Search for the cell housing the specified text and yield its (X, Y) center coordinate. 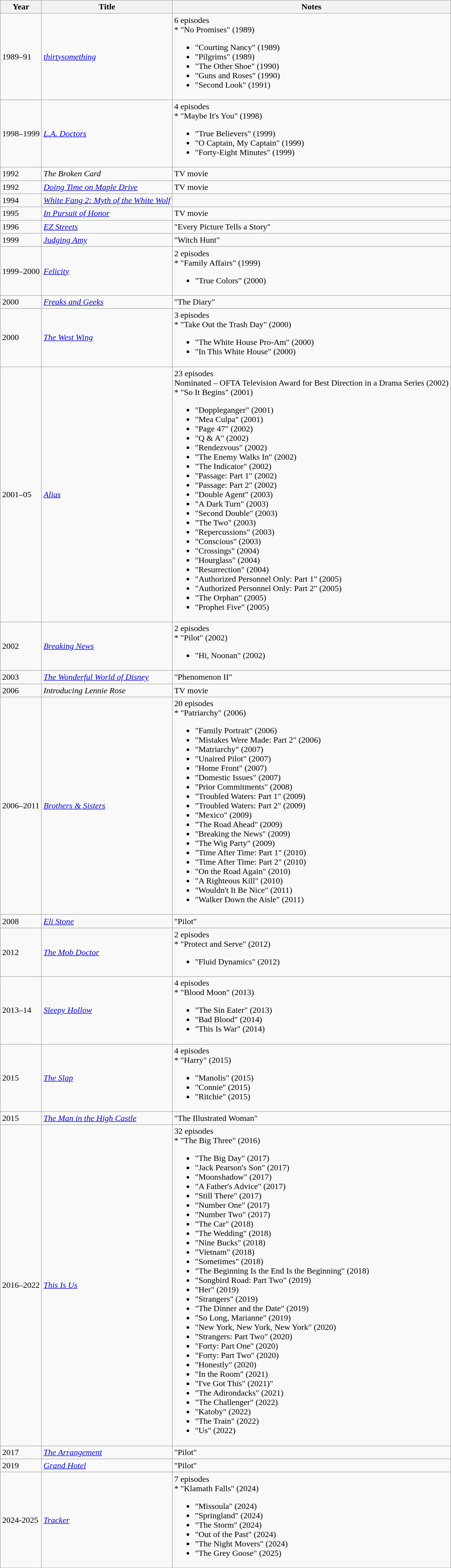
1995 (21, 213)
2001–05 (21, 494)
The Slap (107, 1078)
Notes (311, 7)
The Man in the High Castle (107, 1118)
thirtysomething (107, 57)
Grand Hotel (107, 1465)
Doing Time on Maple Drive (107, 187)
Freaks and Geeks (107, 302)
White Fang 2: Myth of the White Wolf (107, 200)
6 episodes* "No Promises" (1989)"Courting Nancy" (1989)"Pilgrims" (1989)"The Other Shoe" (1990)"Guns and Roses" (1990)"Second Look" (1991) (311, 57)
The Arrangement (107, 1452)
L.A. Doctors (107, 134)
4 episodes* "Harry" (2015)"Manolis" (2015)"Connie" (2015)"Ritchie" (2015) (311, 1078)
This Is Us (107, 1285)
1999–2000 (21, 271)
Breaking News (107, 646)
1999 (21, 240)
2017 (21, 1452)
Tracker (107, 1520)
2003 (21, 677)
"Witch Hunt" (311, 240)
2024-2025 (21, 1520)
In Pursuit of Honor (107, 213)
2006 (21, 690)
The West Wing (107, 337)
"Phenomenon II" (311, 677)
The Wonderful World of Disney (107, 677)
Eli Stone (107, 921)
2 episodes* "Protect and Serve" (2012)"Fluid Dynamics" (2012) (311, 952)
Brothers & Sisters (107, 806)
1994 (21, 200)
"The Illustrated Woman" (311, 1118)
Sleepy Hollow (107, 1010)
"The Diary" (311, 302)
4 episodes* "Blood Moon" (2013)"The Sin Eater" (2013)"Bad Blood" (2014)"This Is War" (2014) (311, 1010)
Year (21, 7)
2013–14 (21, 1010)
Introducing Lennie Rose (107, 690)
4 episodes* "Maybe It's You" (1998)"True Believers" (1999)"O Captain, My Captain" (1999)"Forty-Eight Minutes" (1999) (311, 134)
2 episodes* "Family Affairs" (1999)"True Colors" (2000) (311, 271)
2008 (21, 921)
1996 (21, 227)
2002 (21, 646)
"Every Picture Tells a Story" (311, 227)
EZ Streets (107, 227)
2016–2022 (21, 1285)
2019 (21, 1465)
2 episodes* "Pilot" (2002)"Hi, Noonan" (2002) (311, 646)
3 episodes* "Take Out the Trash Day" (2000)"The White House Pro-Am" (2000)"In This White House" (2000) (311, 337)
2012 (21, 952)
Alias (107, 494)
The Broken Card (107, 174)
Title (107, 7)
1998–1999 (21, 134)
The Mob Doctor (107, 952)
1989–91 (21, 57)
Felicity (107, 271)
2006–2011 (21, 806)
Judging Amy (107, 240)
